Determine the (x, y) coordinate at the center of the cell enclosing the given text.  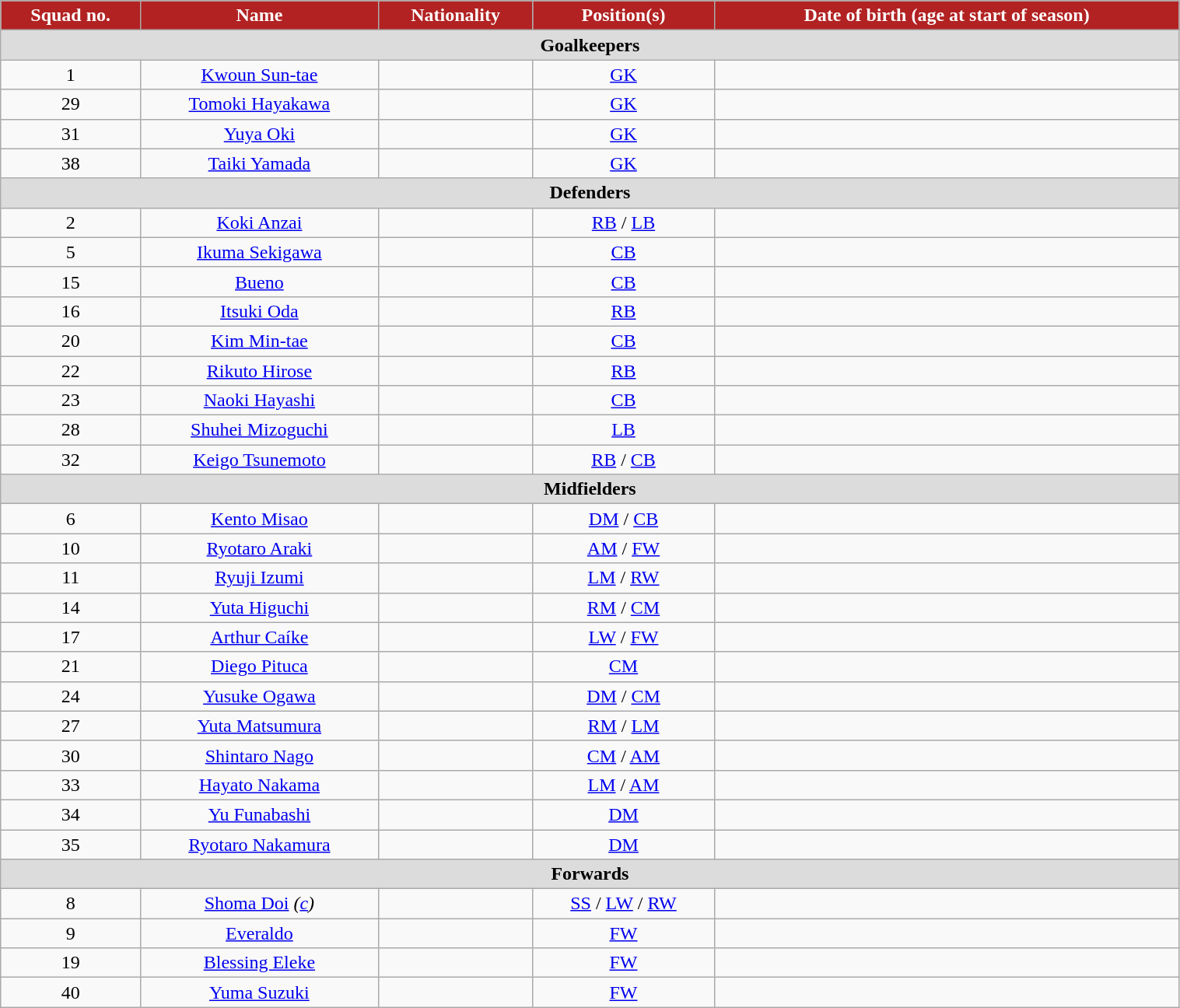
40 (71, 992)
2 (71, 222)
Itsuki Oda (260, 311)
RB / CB (624, 460)
CM (624, 667)
Date of birth (age at start of season) (947, 16)
Ryuji Izumi (260, 578)
Taiki Yamada (260, 163)
Yuya Oki (260, 134)
SS / LW / RW (624, 904)
Ikuma Sekigawa (260, 252)
29 (71, 104)
38 (71, 163)
19 (71, 963)
Shuhei Mizoguchi (260, 430)
Ryotaro Nakamura (260, 844)
Ryotaro Araki (260, 548)
Diego Pituca (260, 667)
Goalkeepers (590, 45)
Hayato Nakama (260, 785)
RM / CM (624, 607)
24 (71, 696)
Kwoun Sun-tae (260, 75)
35 (71, 844)
LW / FW (624, 637)
31 (71, 134)
Everaldo (260, 933)
17 (71, 637)
RM / LM (624, 726)
Arthur Caíke (260, 637)
Kento Misao (260, 519)
15 (71, 282)
Kim Min-tae (260, 341)
Koki Anzai (260, 222)
Shoma Doi (c) (260, 904)
21 (71, 667)
Blessing Eleke (260, 963)
Rikuto Hirose (260, 371)
Yu Funabashi (260, 814)
RB / LB (624, 222)
Keigo Tsunemoto (260, 460)
DM / CM (624, 696)
30 (71, 755)
Forwards (590, 874)
14 (71, 607)
22 (71, 371)
Yuta Matsumura (260, 726)
Midfielders (590, 489)
Name (260, 16)
Yusuke Ogawa (260, 696)
27 (71, 726)
34 (71, 814)
8 (71, 904)
Squad no. (71, 16)
Tomoki Hayakawa (260, 104)
Shintaro Nago (260, 755)
20 (71, 341)
Position(s) (624, 16)
LB (624, 430)
Naoki Hayashi (260, 401)
32 (71, 460)
Nationality (456, 16)
AM / FW (624, 548)
Yuta Higuchi (260, 607)
Bueno (260, 282)
28 (71, 430)
11 (71, 578)
Yuma Suzuki (260, 992)
Defenders (590, 193)
33 (71, 785)
6 (71, 519)
LM / AM (624, 785)
10 (71, 548)
5 (71, 252)
23 (71, 401)
DM / CB (624, 519)
1 (71, 75)
16 (71, 311)
LM / RW (624, 578)
CM / AM (624, 755)
9 (71, 933)
